Provide the (x, y) coordinate of the cell's center where the given text is located.  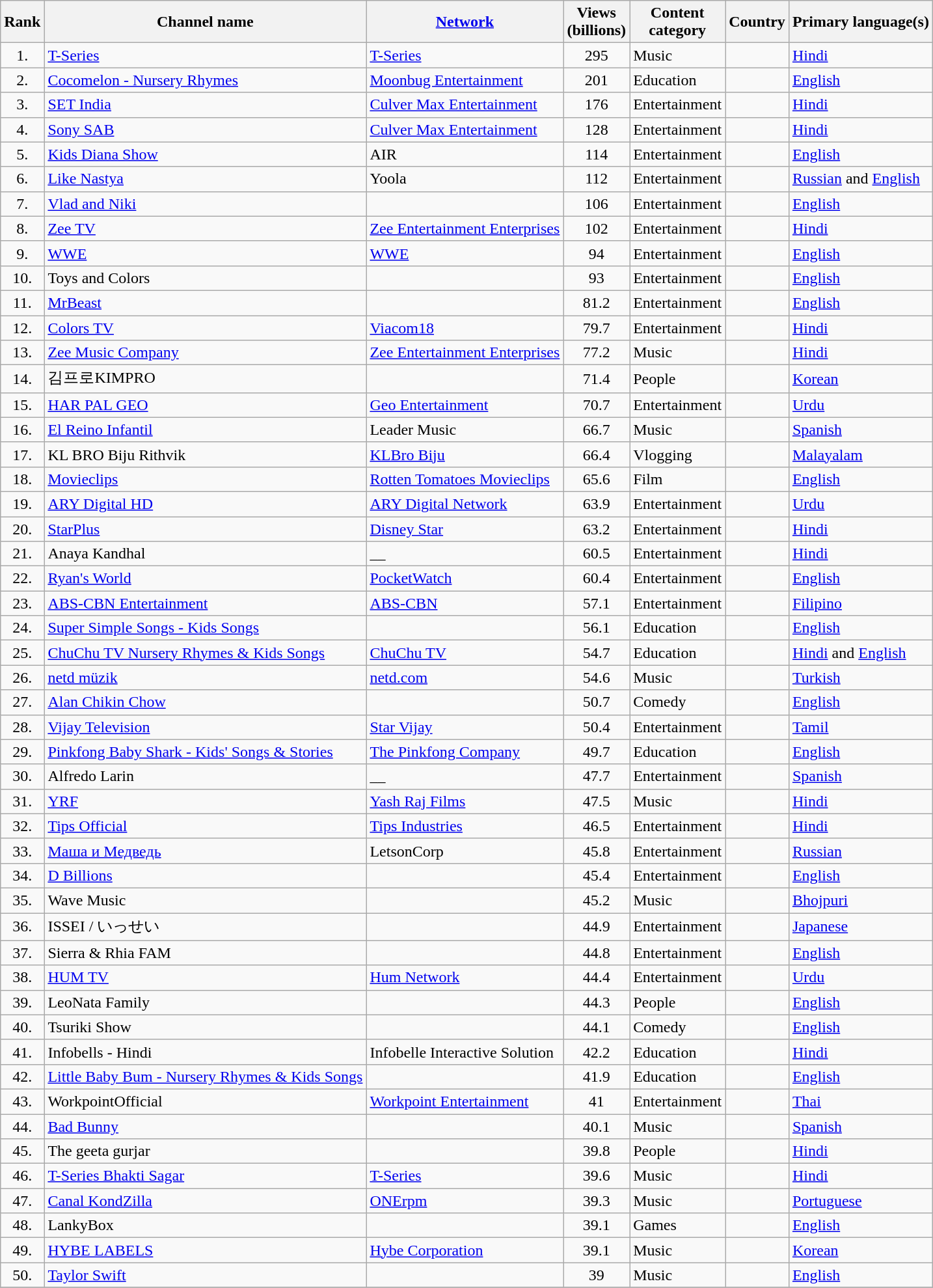
StarPlus (206, 529)
44.9 (597, 927)
45.2 (597, 900)
Star Vijay (465, 727)
4. (22, 130)
Channel name (206, 22)
50. (22, 1275)
112 (597, 179)
41.9 (597, 1076)
41. (22, 1052)
El Reino Infantil (206, 430)
23. (22, 603)
36. (22, 927)
Viacom18 (465, 327)
11. (22, 303)
7. (22, 204)
HYBE LABELS (206, 1250)
Portuguese (860, 1201)
18. (22, 479)
34. (22, 875)
66.7 (597, 430)
19. (22, 504)
44.1 (597, 1027)
63.9 (597, 504)
Film (678, 479)
60.5 (597, 554)
Anaya Kandhal (206, 554)
LankyBox (206, 1226)
71.4 (597, 379)
27. (22, 702)
ChuChu TV (465, 653)
HUM TV (206, 978)
Rotten Tomatoes Movieclips (465, 479)
65.6 (597, 479)
Sony SAB (206, 130)
Infobelle Interactive Solution (465, 1052)
Super Simple Songs - Kids Songs (206, 628)
102 (597, 228)
Russian and English (860, 179)
Disney Star (465, 529)
50.7 (597, 702)
Infobells - Hindi (206, 1052)
Leader Music (465, 430)
2. (22, 80)
70.7 (597, 405)
Bad Bunny (206, 1127)
Games (678, 1226)
93 (597, 278)
T-Series Bhakti Sagar (206, 1176)
Little Baby Bum - Nursery Rhymes & Kids Songs (206, 1076)
77.2 (597, 353)
5. (22, 154)
Workpoint Entertainment (465, 1101)
60.4 (597, 579)
Cocomelon - Nursery Rhymes (206, 80)
김프로KIMPRO (206, 379)
Movieclips (206, 479)
Sierra & Rhia FAM (206, 953)
Alan Chikin Chow (206, 702)
HAR PAL GEO (206, 405)
AIR (465, 154)
Yoola (465, 179)
Alfredo Larin (206, 776)
295 (597, 55)
106 (597, 204)
Ryan's World (206, 579)
41 (597, 1101)
PocketWatch (465, 579)
Tips Industries (465, 826)
44.3 (597, 1002)
Hindi and English (860, 653)
Zee Music Company (206, 353)
50.4 (597, 727)
47.7 (597, 776)
21. (22, 554)
15. (22, 405)
49. (22, 1250)
Tips Official (206, 826)
39 (597, 1275)
14. (22, 379)
Zee TV (206, 228)
KL BRO Biju Rithvik (206, 454)
Vlad and Niki (206, 204)
45.8 (597, 851)
Thai (860, 1101)
Bhojpuri (860, 900)
Toys and Colors (206, 278)
Primary language(s) (860, 22)
Hum Network (465, 978)
46. (22, 1176)
LeoNata Family (206, 1002)
44. (22, 1127)
KLBro Biju (465, 454)
81.2 (597, 303)
LetsonCorp (465, 851)
Vijay Television (206, 727)
ARY Digital HD (206, 504)
44.4 (597, 978)
6. (22, 179)
39.3 (597, 1201)
17. (22, 454)
128 (597, 130)
46.5 (597, 826)
49.7 (597, 752)
YRF (206, 801)
Wave Music (206, 900)
ABS-CBN (465, 603)
176 (597, 105)
3. (22, 105)
Pinkfong Baby Shark - Kids' Songs & Stories (206, 752)
39. (22, 1002)
Geo Entertainment (465, 405)
Contentcategory (678, 22)
SET India (206, 105)
57.1 (597, 603)
MrBeast (206, 303)
The geeta gurjar (206, 1151)
39.6 (597, 1176)
44.8 (597, 953)
1. (22, 55)
ONErpm (465, 1201)
30. (22, 776)
Маша и Медведь (206, 851)
Taylor Swift (206, 1275)
47. (22, 1201)
54.6 (597, 678)
Tamil (860, 727)
201 (597, 80)
42. (22, 1076)
Vlogging (678, 454)
Views(billions) (597, 22)
31. (22, 801)
35. (22, 900)
ABS-CBN Entertainment (206, 603)
20. (22, 529)
79.7 (597, 327)
66.4 (597, 454)
Country (757, 22)
The Pinkfong Company (465, 752)
Malayalam (860, 454)
Rank (22, 22)
94 (597, 253)
54.7 (597, 653)
37. (22, 953)
48. (22, 1226)
Japanese (860, 927)
ISSEI / いっせい (206, 927)
WorkpointOfficial (206, 1101)
45.4 (597, 875)
114 (597, 154)
ARY Digital Network (465, 504)
netd.com (465, 678)
D Billions (206, 875)
ChuChu TV Nursery Rhymes & Kids Songs (206, 653)
39.8 (597, 1151)
Canal KondZilla (206, 1201)
Network (465, 22)
Yash Raj Films (465, 801)
Kids Diana Show (206, 154)
29. (22, 752)
56.1 (597, 628)
25. (22, 653)
45. (22, 1151)
47.5 (597, 801)
Russian (860, 851)
32. (22, 826)
12. (22, 327)
16. (22, 430)
Tsuriki Show (206, 1027)
Hybe Corporation (465, 1250)
22. (22, 579)
40.1 (597, 1127)
28. (22, 727)
Turkish (860, 678)
Colors TV (206, 327)
Filipino (860, 603)
9. (22, 253)
43. (22, 1101)
26. (22, 678)
40. (22, 1027)
42.2 (597, 1052)
63.2 (597, 529)
Moonbug Entertainment (465, 80)
netd müzik (206, 678)
38. (22, 978)
13. (22, 353)
10. (22, 278)
Like Nastya (206, 179)
33. (22, 851)
8. (22, 228)
24. (22, 628)
